Find where the given text appears and provide that cell's center as (X, Y) coordinate. 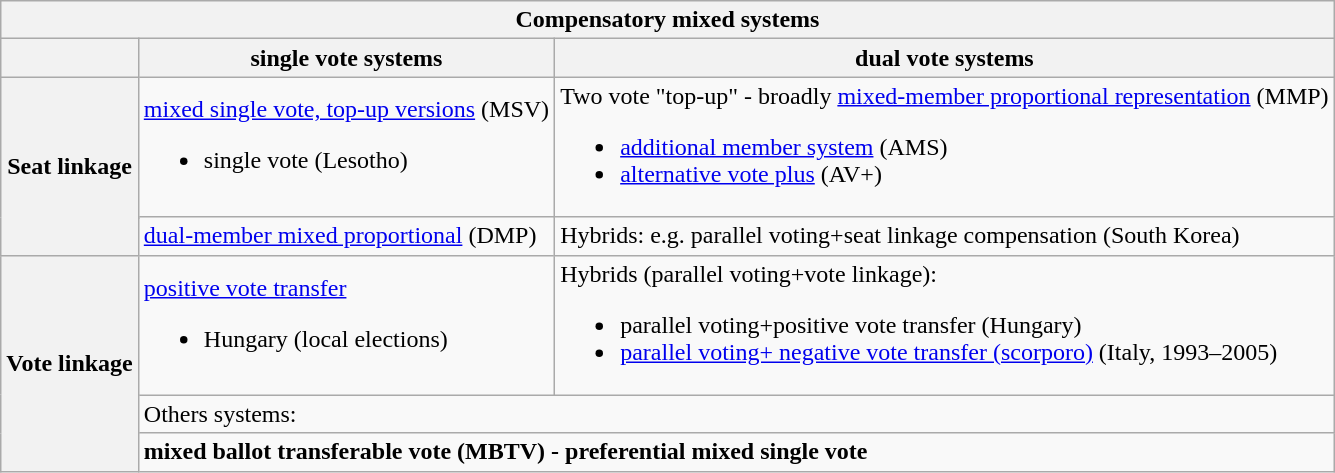
single vote systems (346, 58)
positive vote transferHungary (local elections) (346, 325)
Compensatory mixed systems (668, 20)
dual-member mixed proportional (DMP) (346, 236)
Hybrids: e.g. parallel voting+seat linkage compensation (South Korea) (944, 236)
Vote linkage (70, 363)
dual vote systems (944, 58)
Two vote "top-up" - broadly mixed-member proportional representation (MMP)additional member system (AMS)alternative vote plus (AV+) (944, 147)
mixed ballot transferable vote (MBTV) - preferential mixed single vote (736, 452)
Seat linkage (70, 166)
Others systems: (736, 414)
mixed single vote, top-up versions (MSV)single vote (Lesotho) (346, 147)
